Identify which cell holds the provided text, then report its [x, y] central coordinate. 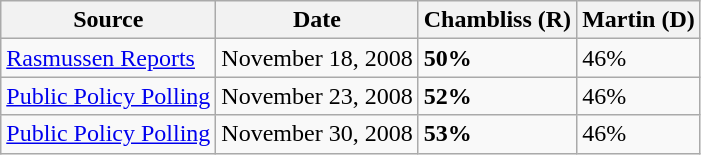
50% [497, 58]
53% [497, 134]
Chambliss (R) [497, 20]
Source [108, 20]
Rasmussen Reports [108, 58]
November 18, 2008 [317, 58]
Date [317, 20]
November 30, 2008 [317, 134]
November 23, 2008 [317, 96]
52% [497, 96]
Martin (D) [639, 20]
